Pinpoint the cell where the given text exists, returning its [X, Y] midpoint coordinate. 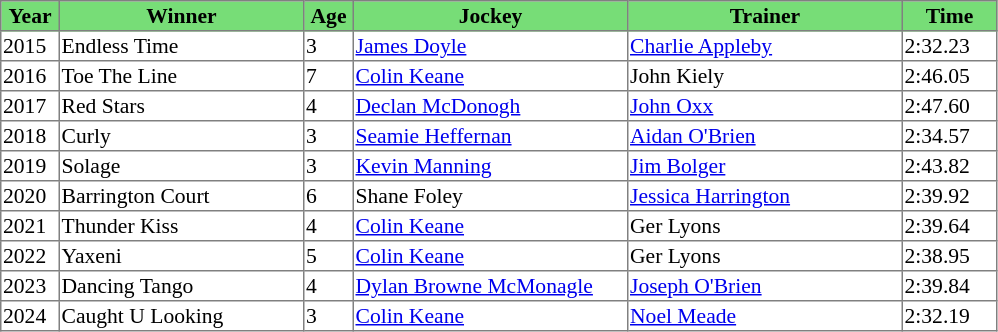
2015 [30, 46]
Winner [181, 16]
2:39.84 [949, 286]
2023 [30, 286]
Thunder Kiss [181, 226]
2:47.60 [949, 106]
Jim Bolger [765, 166]
Seamie Heffernan [490, 136]
Jessica Harrington [765, 196]
2:39.64 [949, 226]
Dylan Browne McMonagle [490, 286]
6 [329, 196]
Kevin Manning [490, 166]
Trainer [765, 16]
John Kiely [765, 76]
James Doyle [490, 46]
2:32.23 [949, 46]
Toe The Line [181, 76]
2:32.19 [949, 316]
7 [329, 76]
2:39.92 [949, 196]
2:34.57 [949, 136]
2:43.82 [949, 166]
Red Stars [181, 106]
Dancing Tango [181, 286]
5 [329, 256]
2016 [30, 76]
Endless Time [181, 46]
Yaxeni [181, 256]
2018 [30, 136]
Aidan O'Brien [765, 136]
2:46.05 [949, 76]
Caught U Looking [181, 316]
Barrington Court [181, 196]
Declan McDonogh [490, 106]
Charlie Appleby [765, 46]
Age [329, 16]
Time [949, 16]
2017 [30, 106]
Jockey [490, 16]
2020 [30, 196]
John Oxx [765, 106]
2019 [30, 166]
Noel Meade [765, 316]
2022 [30, 256]
2021 [30, 226]
Solage [181, 166]
Joseph O'Brien [765, 286]
Curly [181, 136]
2024 [30, 316]
Shane Foley [490, 196]
2:38.95 [949, 256]
Year [30, 16]
